Determine the [X, Y] coordinate at the center of the cell enclosing the given text.  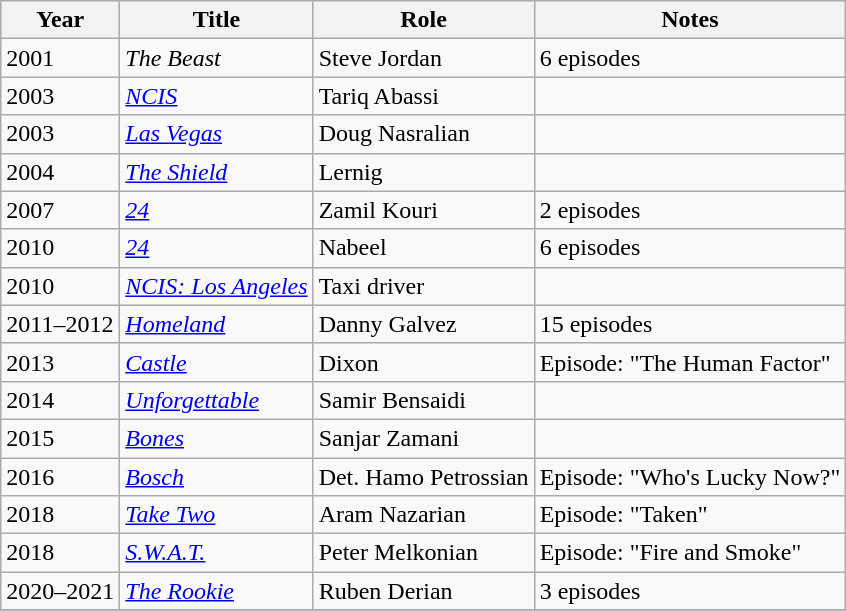
The Beast [216, 58]
Bones [216, 438]
2013 [60, 362]
Bosch [216, 477]
Aram Nazarian [424, 515]
Castle [216, 362]
Episode: "Fire and Smoke" [690, 553]
Title [216, 20]
Det. Hamo Petrossian [424, 477]
Taxi driver [424, 286]
Sanjar Zamani [424, 438]
Steve Jordan [424, 58]
Lernig [424, 172]
Tariq Abassi [424, 96]
Samir Bensaidi [424, 400]
2007 [60, 210]
The Rookie [216, 591]
3 episodes [690, 591]
Nabeel [424, 248]
Episode: "Who's Lucky Now?" [690, 477]
Las Vegas [216, 134]
2020–2021 [60, 591]
The Shield [216, 172]
2004 [60, 172]
2016 [60, 477]
Peter Melkonian [424, 553]
Danny Galvez [424, 324]
Notes [690, 20]
Zamil Kouri [424, 210]
Ruben Derian [424, 591]
Unforgettable [216, 400]
2011–2012 [60, 324]
S.W.A.T. [216, 553]
2 episodes [690, 210]
2015 [60, 438]
Role [424, 20]
2001 [60, 58]
Take Two [216, 515]
Year [60, 20]
NCIS: Los Angeles [216, 286]
Episode: "The Human Factor" [690, 362]
15 episodes [690, 324]
Episode: "Taken" [690, 515]
Doug Nasralian [424, 134]
Homeland [216, 324]
Dixon [424, 362]
2014 [60, 400]
NCIS [216, 96]
